Search for the cell housing the specified text and yield its [X, Y] center coordinate. 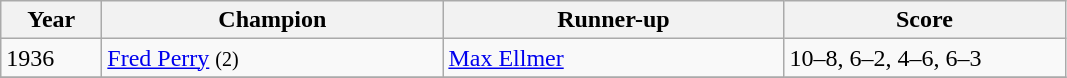
Max Ellmer [614, 58]
Fred Perry (2) [272, 58]
Year [52, 20]
Runner-up [614, 20]
1936 [52, 58]
Score [924, 20]
Champion [272, 20]
10–8, 6–2, 4–6, 6–3 [924, 58]
